Search for the cell housing the specified text and yield its [X, Y] center coordinate. 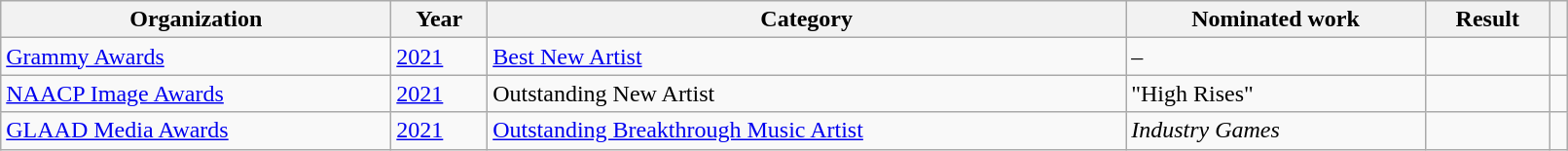
"High Rises" [1276, 94]
Category [807, 19]
Organization [197, 19]
Outstanding New Artist [807, 94]
Result [1487, 19]
NAACP Image Awards [197, 94]
Industry Games [1276, 131]
GLAAD Media Awards [197, 131]
Best New Artist [807, 57]
Nominated work [1276, 19]
Year [440, 19]
Grammy Awards [197, 57]
– [1276, 57]
Outstanding Breakthrough Music Artist [807, 131]
